Return (x, y) of the center of cell containing provided text 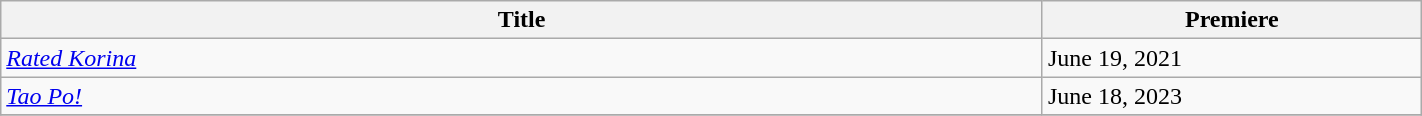
June 19, 2021 (1232, 58)
June 18, 2023 (1232, 96)
Title (522, 20)
Premiere (1232, 20)
Rated Korina (522, 58)
Tao Po! (522, 96)
